Provide the [x, y] coordinate of the cell's center where the given text is located.  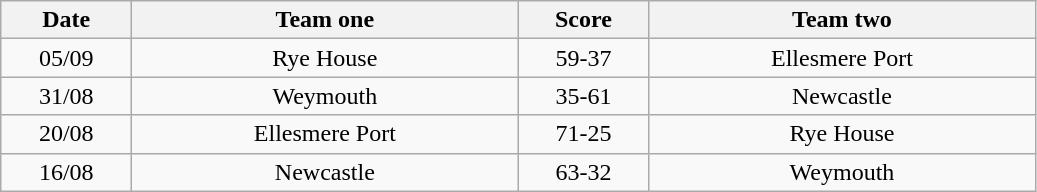
35-61 [584, 96]
Team one [325, 20]
59-37 [584, 58]
63-32 [584, 172]
Score [584, 20]
16/08 [66, 172]
05/09 [66, 58]
31/08 [66, 96]
20/08 [66, 134]
71-25 [584, 134]
Team two [842, 20]
Date [66, 20]
